Capture the cell that displays the provided text and extract its [x, y] central coordinate. 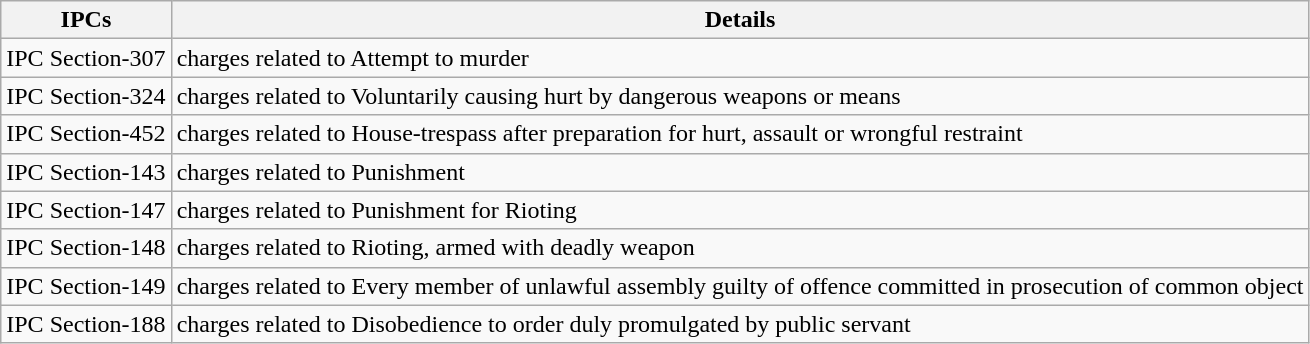
IPC Section-324 [86, 96]
IPCs [86, 20]
IPC Section-188 [86, 324]
Details [740, 20]
charges related to Disobedience to order duly promulgated by public servant [740, 324]
IPC Section-452 [86, 134]
IPC Section-307 [86, 58]
IPC Section-147 [86, 210]
charges related to Voluntarily causing hurt by dangerous weapons or means [740, 96]
charges related to House-trespass after preparation for hurt, assault or wrongful restraint [740, 134]
IPC Section-148 [86, 248]
charges related to Punishment for Rioting [740, 210]
IPC Section-149 [86, 286]
IPC Section-143 [86, 172]
charges related to Attempt to murder [740, 58]
charges related to Punishment [740, 172]
charges related to Every member of unlawful assembly guilty of offence committed in prosecution of common object [740, 286]
charges related to Rioting, armed with deadly weapon [740, 248]
